Extract the [x, y] coordinate from the center of the cell holding the provided text.  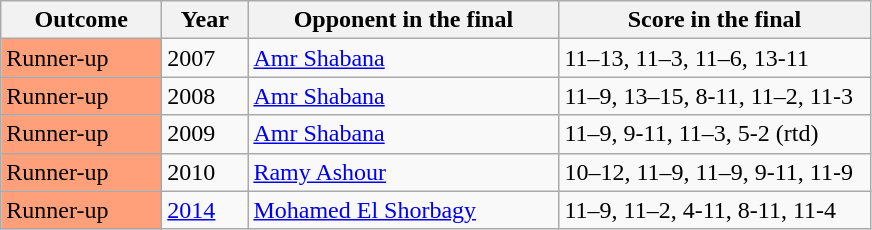
2007 [205, 58]
Mohamed El Shorbagy [404, 210]
2014 [205, 210]
2010 [205, 172]
Ramy Ashour [404, 172]
10–12, 11–9, 11–9, 9-11, 11-9 [714, 172]
Outcome [82, 20]
Opponent in the final [404, 20]
2009 [205, 134]
11–9, 11–2, 4-11, 8-11, 11-4 [714, 210]
11–9, 9-11, 11–3, 5-2 (rtd) [714, 134]
2008 [205, 96]
11–9, 13–15, 8-11, 11–2, 11-3 [714, 96]
Year [205, 20]
11–13, 11–3, 11–6, 13-11 [714, 58]
Score in the final [714, 20]
